Output the (x, y) coordinate of the center of the cell containing the given text.  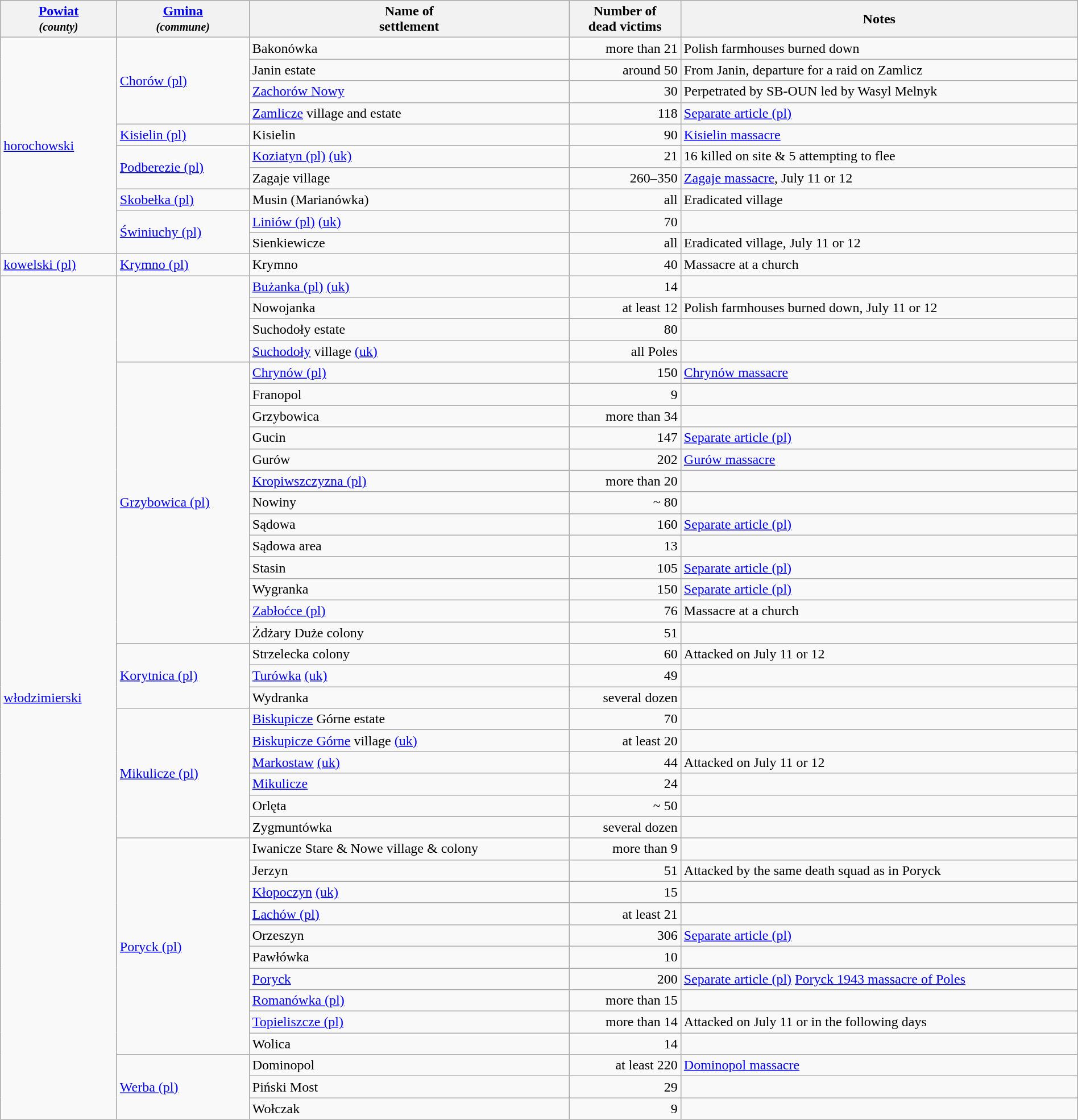
Attacked on July 11 or in the following days (879, 1022)
Biskupicze Górne estate (409, 719)
Number of dead victims (625, 19)
Iwanicze Stare & Nowe village & colony (409, 849)
Suchodoły village (uk) (409, 351)
Nowiny (409, 503)
Orlęta (409, 806)
Werba (pl) (183, 1087)
Dominopol (409, 1065)
10 (625, 957)
Biskupicze Górne village (uk) (409, 741)
60 (625, 654)
29 (625, 1087)
Stasin (409, 567)
260–350 (625, 178)
306 (625, 935)
at least 220 (625, 1065)
Zamlicze village and estate (409, 113)
16 killed on site & 5 attempting to flee (879, 156)
Chorów (pl) (183, 81)
80 (625, 330)
Żdżary Duże colony (409, 633)
Pawłówka (409, 957)
Mikulicze (pl) (183, 773)
Janin estate (409, 70)
Strzelecka colony (409, 654)
Poryck (409, 978)
Gmina (commune) (183, 19)
Wygranka (409, 589)
49 (625, 676)
Chrynów massacre (879, 373)
Świniuchy (pl) (183, 232)
Bużanka (pl) (uk) (409, 286)
202 (625, 459)
more than 21 (625, 48)
Topieliszcze (pl) (409, 1022)
Sądowa area (409, 546)
Franopol (409, 395)
Wydranka (409, 698)
Zagaje village (409, 178)
more than 14 (625, 1022)
Eradicated village, July 11 or 12 (879, 243)
Perpetrated by SB-OUN led by Wasyl Melnyk (879, 92)
Gucin (409, 438)
Musin (Marianówka) (409, 200)
Kisielin (409, 135)
Piński Most (409, 1087)
Bakonówka (409, 48)
Turówka (uk) (409, 676)
Dominopol massacre (879, 1065)
more than 34 (625, 416)
Kisielin massacre (879, 135)
more than 20 (625, 481)
Zachorów Nowy (409, 92)
147 (625, 438)
around 50 (625, 70)
Zygmuntówka (409, 827)
Sądowa (409, 524)
Kropiwszczyzna (pl) (409, 481)
Separate article (pl) Poryck 1943 massacre of Poles (879, 978)
Kłopoczyn (uk) (409, 892)
Gurów massacre (879, 459)
Korytnica (pl) (183, 676)
Lachów (pl) (409, 914)
Sienkiewicze (409, 243)
Podberezie (pl) (183, 167)
200 (625, 978)
horochowski (59, 146)
all Poles (625, 351)
118 (625, 113)
Skobełka (pl) (183, 200)
160 (625, 524)
Orzeszyn (409, 935)
Krymno (409, 264)
105 (625, 567)
Gurów (409, 459)
Notes (879, 19)
more than 9 (625, 849)
~ 50 (625, 806)
at least 21 (625, 914)
Nowojanka (409, 308)
Chrynów (pl) (409, 373)
Koziatyn (pl) (uk) (409, 156)
~ 80 (625, 503)
Eradicated village (879, 200)
44 (625, 762)
Romanówka (pl) (409, 1001)
Grzybowica (409, 416)
40 (625, 264)
Wołczak (409, 1109)
From Janin, departure for a raid on Zamlicz (879, 70)
Polish farmhouses burned down (879, 48)
Grzybowica (pl) (183, 503)
Polish farmhouses burned down, July 11 or 12 (879, 308)
Zagaje massacre, July 11 or 12 (879, 178)
21 (625, 156)
włodzimierski (59, 697)
at least 12 (625, 308)
more than 15 (625, 1001)
kowelski (pl) (59, 264)
Liniów (pl) (uk) (409, 221)
Name of settlement (409, 19)
13 (625, 546)
at least 20 (625, 741)
Suchodoły estate (409, 330)
15 (625, 892)
90 (625, 135)
Zabłoćce (pl) (409, 611)
Markostaw (uk) (409, 762)
30 (625, 92)
24 (625, 784)
Kisielin (pl) (183, 135)
Krymno (pl) (183, 264)
Mikulicze (409, 784)
Poryck (pl) (183, 946)
Jerzyn (409, 870)
Attacked by the same death squad as in Poryck (879, 870)
Powiat (county) (59, 19)
76 (625, 611)
Wolica (409, 1044)
